Find where the given text appears and provide that cell's center as [X, Y] coordinate. 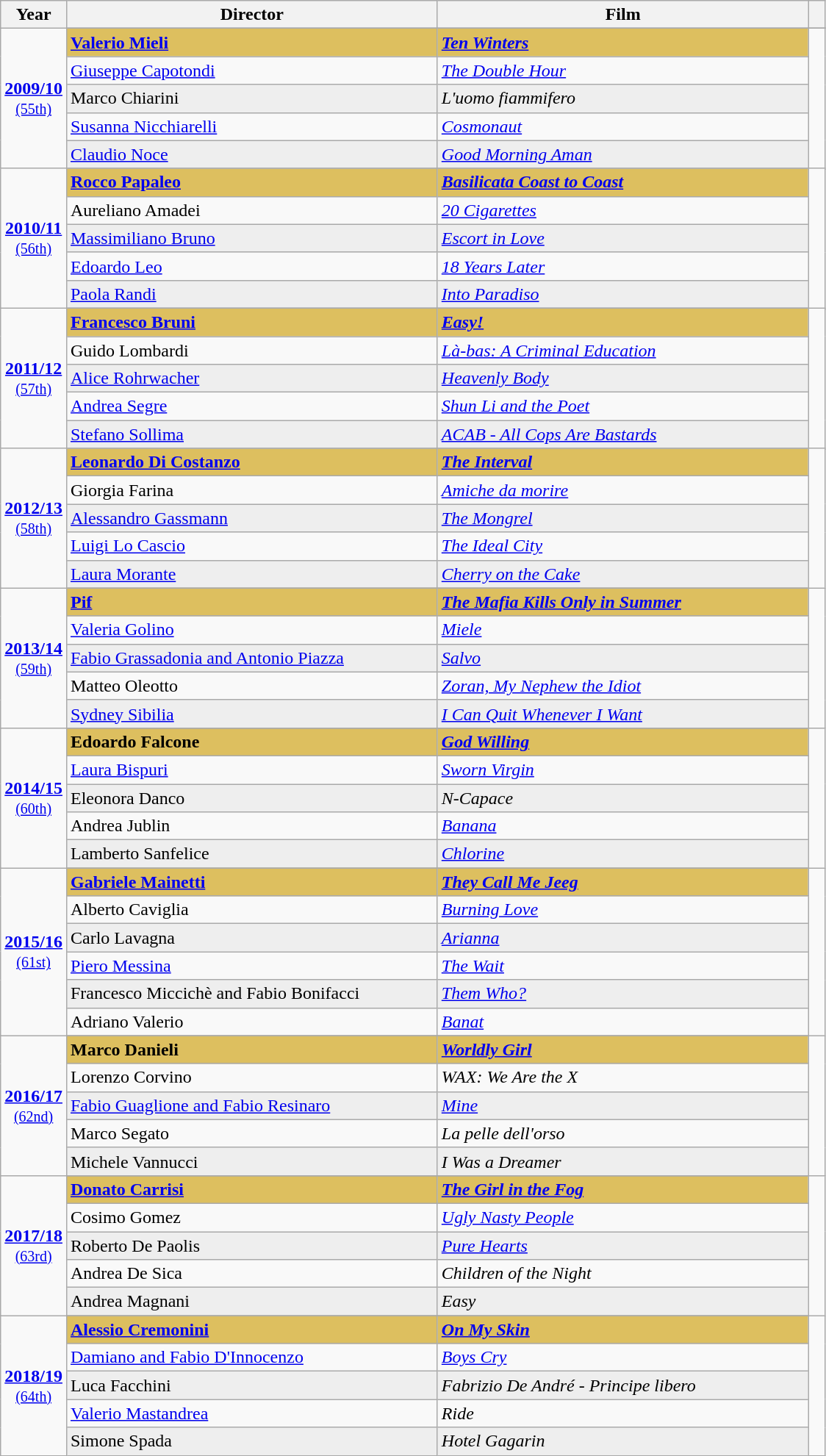
Shun Li and the Poet [623, 406]
2014/15(60th) [34, 797]
Rocco Papaleo [251, 182]
Damiano and Fabio D'Innocenzo [251, 1358]
The Girl in the Fog [623, 1189]
The Mongrel [623, 518]
Sworn Virgin [623, 770]
Piero Messina [251, 966]
2016/17(62nd) [34, 1105]
Marco Segato [251, 1133]
Guido Lombardi [251, 351]
Giuseppe Capotondi [251, 71]
Hotel Gagarin [623, 1441]
Amiche da morire [623, 490]
I Can Quit Whenever I Want [623, 714]
Banana [623, 826]
Eleonora Danco [251, 797]
Susanna Nicchiarelli [251, 126]
Aureliano Amadei [251, 210]
Edoardo Falcone [251, 742]
ACAB - All Cops Are Bastards [623, 434]
Paola Randi [251, 294]
Basilicata Coast to Coast [623, 182]
Alessandro Gassmann [251, 518]
20 Cigarettes [623, 210]
Children of the Night [623, 1274]
Alice Rohrwacher [251, 379]
Miele [623, 630]
Sydney Sibilia [251, 714]
Ride [623, 1413]
Valerio Mastandrea [251, 1413]
Escort in Love [623, 238]
Fabio Grassadonia and Antonio Piazza [251, 658]
Marco Chiarini [251, 98]
Luca Facchini [251, 1385]
Leonardo Di Costanzo [251, 462]
Into Paradiso [623, 294]
Claudio Noce [251, 154]
Cosimo Gomez [251, 1217]
The Mafia Kills Only in Summer [623, 602]
2017/18(63rd) [34, 1245]
Ugly Nasty People [623, 1217]
Fabio Guaglione and Fabio Resinaro [251, 1105]
Carlo Lavagna [251, 938]
Luigi Lo Cascio [251, 546]
Boys Cry [623, 1358]
2013/14(59th) [34, 658]
Stefano Sollima [251, 434]
Laura Bispuri [251, 770]
Lamberto Sanfelice [251, 854]
Director [251, 15]
2018/19(64th) [34, 1385]
Arianna [623, 938]
Cosmonaut [623, 126]
Andrea Magnani [251, 1302]
2009/10(55th) [34, 98]
Andrea Jublin [251, 826]
Andrea Segre [251, 406]
Valerio Mieli [251, 43]
Andrea De Sica [251, 1274]
Mine [623, 1105]
2015/16(61st) [34, 952]
Alessio Cremonini [251, 1330]
2011/12(57th) [34, 378]
Adriano Valerio [251, 1022]
Good Morning Aman [623, 154]
Alberto Caviglia [251, 910]
Banat [623, 1022]
On My Skin [623, 1330]
2012/13(58th) [34, 518]
The Wait [623, 966]
Marco Danieli [251, 1050]
18 Years Later [623, 266]
La pelle dell'orso [623, 1133]
Francesco Bruni [251, 322]
Worldly Girl [623, 1050]
2010/11(56th) [34, 238]
The Double Hour [623, 71]
Ten Winters [623, 43]
Francesco Miccichè and Fabio Bonifacci [251, 994]
Valeria Golino [251, 630]
Cherry on the Cake [623, 574]
Laura Morante [251, 574]
Heavenly Body [623, 379]
Film [623, 15]
Pif [251, 602]
L'uomo fiammifero [623, 98]
Them Who? [623, 994]
The Interval [623, 462]
Year [34, 15]
Matteo Oleotto [251, 686]
Easy! [623, 322]
Giorgia Farina [251, 490]
Simone Spada [251, 1441]
Michele Vannucci [251, 1161]
Salvo [623, 658]
Fabrizio De André - Principe libero [623, 1385]
The Ideal City [623, 546]
They Call Me Jeeg [623, 882]
Chlorine [623, 854]
Zoran, My Nephew the Idiot [623, 686]
God Willing [623, 742]
Edoardo Leo [251, 266]
Lorenzo Corvino [251, 1077]
WAX: We Are the X [623, 1077]
I Was a Dreamer [623, 1161]
Roberto De Paolis [251, 1246]
Burning Love [623, 910]
Donato Carrisi [251, 1189]
Massimiliano Bruno [251, 238]
Easy [623, 1302]
Pure Hearts [623, 1246]
N-Capace [623, 797]
Là-bas: A Criminal Education [623, 351]
Gabriele Mainetti [251, 882]
